Output the (X, Y) coordinate of the center of the cell containing the given text.  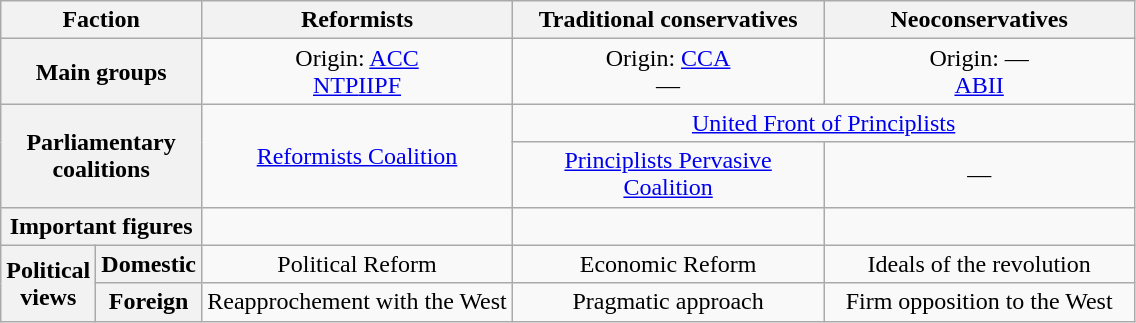
Faction (102, 20)
Firm opposition to the West (980, 302)
— (980, 174)
Origin: —ABII (980, 72)
Origin: ACCNTPIIPF (356, 72)
Principlists Pervasive Coalition (668, 174)
Traditional conservatives (668, 20)
Origin: CCA— (668, 72)
Main groups (102, 72)
Reformists (356, 20)
Politicalviews (48, 283)
Foreign (149, 302)
Important figures (102, 226)
Parliamentarycoalitions (102, 156)
Domestic (149, 264)
Reapprochement with the West (356, 302)
Ideals of the revolution (980, 264)
Neoconservatives (980, 20)
United Front of Principlists (824, 123)
Political Reform (356, 264)
Economic Reform (668, 264)
Pragmatic approach (668, 302)
Reformists Coalition (356, 156)
